Search for the cell housing the specified text and yield its [x, y] center coordinate. 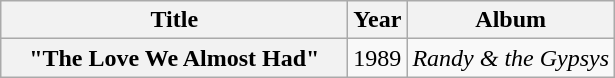
1989 [378, 58]
Title [174, 20]
"The Love We Almost Had" [174, 58]
Year [378, 20]
Album [511, 20]
Randy & the Gypsys [511, 58]
